Determine the [x, y] coordinate at the center of the cell enclosing the given text.  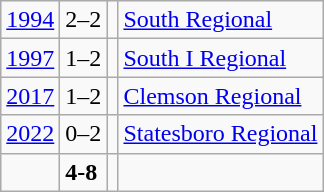
4-8 [84, 172]
1994 [30, 20]
2–2 [84, 20]
South I Regional [220, 58]
South Regional [220, 20]
Statesboro Regional [220, 134]
Clemson Regional [220, 96]
2022 [30, 134]
0–2 [84, 134]
2017 [30, 96]
1997 [30, 58]
